Return (x, y) of the center of cell containing provided text 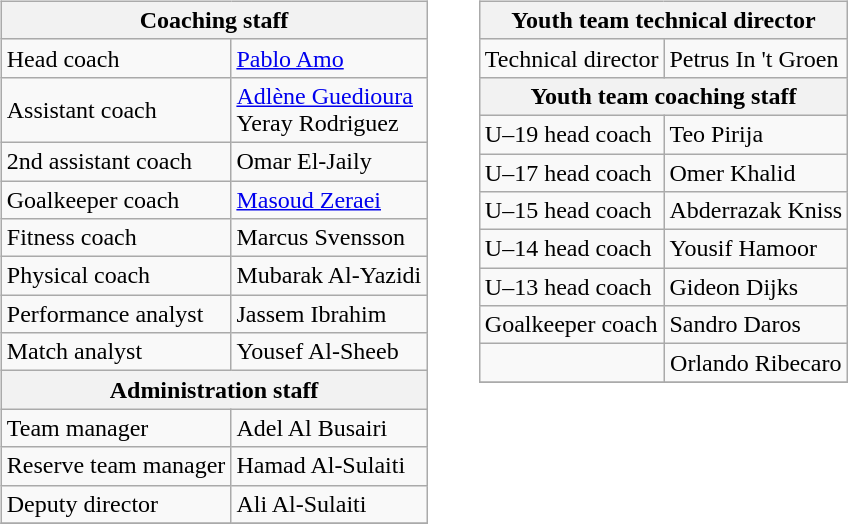
Sandro Daros (756, 325)
U–14 head coach (572, 249)
U–15 head coach (572, 211)
Adlène Guedioura Yeray Rodriguez (329, 110)
Orlando Ribecaro (756, 363)
Performance analyst (116, 314)
U–13 head coach (572, 287)
Abderrazak Kniss (756, 211)
Assistant coach (116, 110)
Head coach (116, 58)
Pablo Amo (329, 58)
Youth team technical director (663, 20)
Coaching staff (214, 20)
Petrus In 't Groen (756, 58)
Team manager (116, 428)
Youth team coaching staff (663, 96)
Match analyst (116, 352)
Mubarak Al-Yazidi (329, 276)
Gideon Dijks (756, 287)
Ali Al-Sulaiti (329, 504)
Yousif Hamoor (756, 249)
Yousef Al-Sheeb (329, 352)
Hamad Al-Sulaiti (329, 466)
Masoud Zeraei (329, 199)
Administration staff (214, 390)
Jassem Ibrahim (329, 314)
Omer Khalid (756, 173)
U–17 head coach (572, 173)
Deputy director (116, 504)
Adel Al Busairi (329, 428)
Reserve team manager (116, 466)
2nd assistant coach (116, 161)
U–19 head coach (572, 134)
Teo Pirija (756, 134)
Fitness coach (116, 238)
Marcus Svensson (329, 238)
Technical director (572, 58)
Omar El-Jaily (329, 161)
Physical coach (116, 276)
